Pinpoint the cell where the given text exists, returning its (x, y) midpoint coordinate. 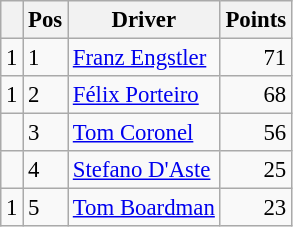
Tom Boardman (144, 208)
23 (256, 208)
Pos (46, 20)
4 (46, 170)
68 (256, 95)
71 (256, 58)
Stefano D'Aste (144, 170)
25 (256, 170)
Tom Coronel (144, 133)
56 (256, 133)
Félix Porteiro (144, 95)
3 (46, 133)
5 (46, 208)
Driver (144, 20)
Franz Engstler (144, 58)
Points (256, 20)
2 (46, 95)
